Return the [X, Y] coordinate for the center point of the cell that contains the specified text.  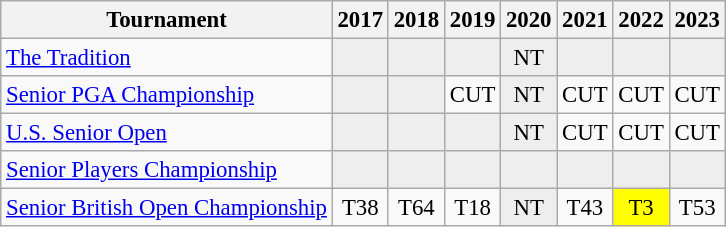
Senior PGA Championship [166, 95]
2022 [641, 20]
T18 [472, 208]
2017 [360, 20]
T38 [360, 208]
T43 [585, 208]
Senior British Open Championship [166, 208]
T53 [697, 208]
Tournament [166, 20]
T64 [416, 208]
T3 [641, 208]
The Tradition [166, 58]
U.S. Senior Open [166, 133]
2018 [416, 20]
2020 [529, 20]
Senior Players Championship [166, 170]
2021 [585, 20]
2023 [697, 20]
2019 [472, 20]
